From the cell containing the given text, extract its center point as [X, Y] coordinate. 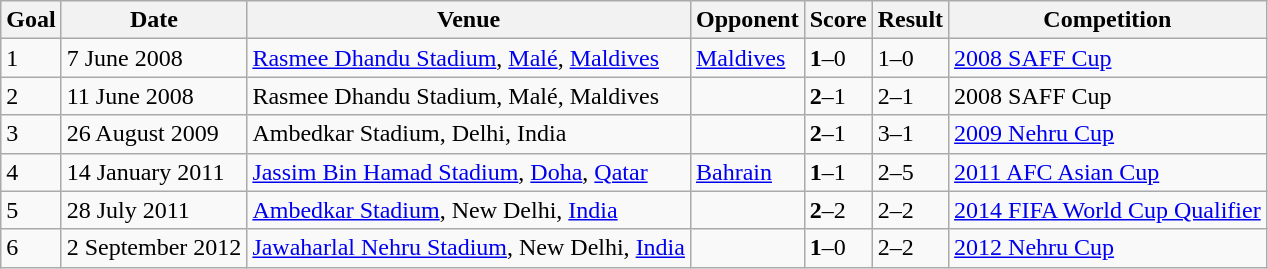
5 [31, 210]
3–1 [910, 134]
Jassim Bin Hamad Stadium, Doha, Qatar [469, 172]
14 January 2011 [154, 172]
7 June 2008 [154, 58]
2012 Nehru Cup [1108, 248]
2 September 2012 [154, 248]
4 [31, 172]
Date [154, 20]
11 June 2008 [154, 96]
Goal [31, 20]
Score [838, 20]
Venue [469, 20]
2011 AFC Asian Cup [1108, 172]
1–1 [838, 172]
2014 FIFA World Cup Qualifier [1108, 210]
Ambedkar Stadium, New Delhi, India [469, 210]
Opponent [747, 20]
3 [31, 134]
Bahrain [747, 172]
26 August 2009 [154, 134]
Jawaharlal Nehru Stadium, New Delhi, India [469, 248]
Ambedkar Stadium, Delhi, India [469, 134]
1 [31, 58]
28 July 2011 [154, 210]
Result [910, 20]
Maldives [747, 58]
6 [31, 248]
2 [31, 96]
Competition [1108, 20]
2–5 [910, 172]
2009 Nehru Cup [1108, 134]
